Locate the cell with the specified text and output its [X, Y] center coordinate. 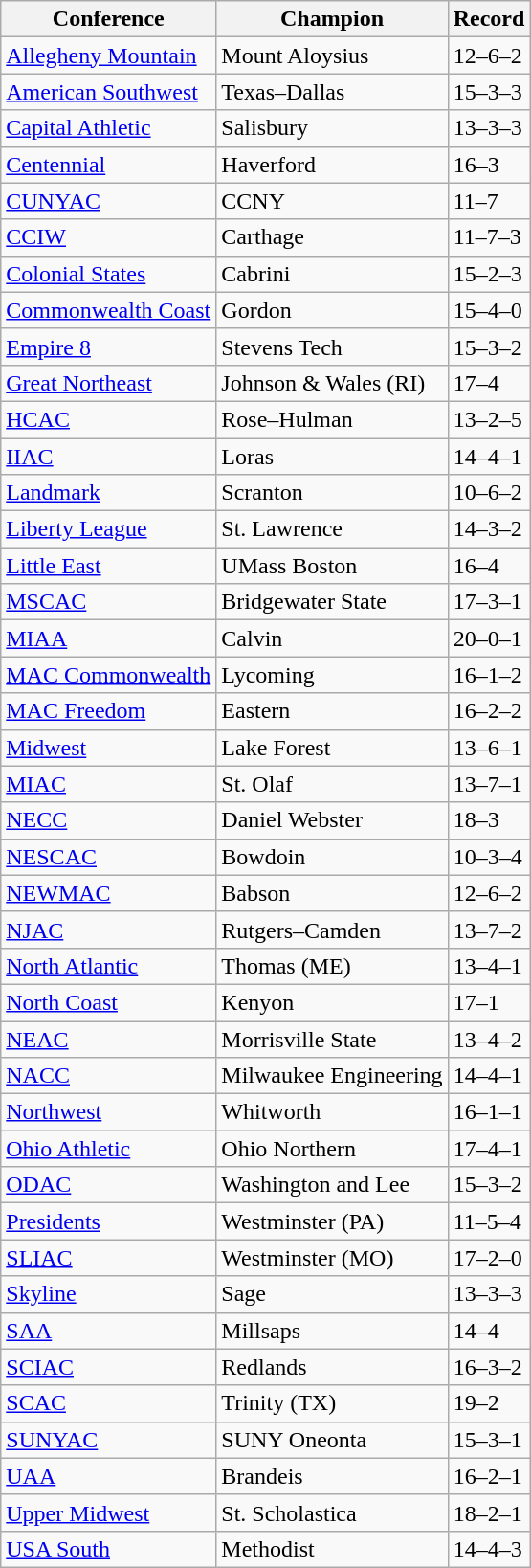
16–4 [489, 566]
Milwaukee Engineering [332, 1076]
17–4 [489, 383]
15–2–3 [489, 274]
11–7 [489, 201]
10–6–2 [489, 493]
Salisbury [332, 128]
North Coast [109, 1002]
HCAC [109, 419]
NJAC [109, 930]
Ohio Athletic [109, 1149]
Capital Athletic [109, 128]
Little East [109, 566]
16–2–1 [489, 1476]
20–0–1 [489, 638]
MIAA [109, 638]
11–7–3 [489, 237]
Trinity (TX) [332, 1403]
MAC Commonwealth [109, 675]
ODAC [109, 1185]
13–4–1 [489, 966]
Millsaps [332, 1331]
Rose–Hulman [332, 419]
Westminster (MO) [332, 1258]
Mount Aloysius [332, 56]
10–3–4 [489, 857]
Presidents [109, 1221]
17–2–0 [489, 1258]
Carthage [332, 237]
SAA [109, 1331]
13–6–1 [489, 748]
North Atlantic [109, 966]
Texas–Dallas [332, 92]
St. Scholastica [332, 1512]
MSCAC [109, 602]
Gordon [332, 310]
Westminster (PA) [332, 1221]
14–4–3 [489, 1549]
Lycoming [332, 675]
13–4–2 [489, 1039]
17–4–1 [489, 1149]
NECC [109, 820]
St. Lawrence [332, 529]
St. Olaf [332, 784]
Lake Forest [332, 748]
Daniel Webster [332, 820]
15–3–3 [489, 92]
Redlands [332, 1367]
SUNYAC [109, 1440]
USA South [109, 1549]
Cabrini [332, 274]
16–1–2 [489, 675]
Loras [332, 457]
19–2 [489, 1403]
NEWMAC [109, 893]
16–1–1 [489, 1112]
Scranton [332, 493]
SCAC [109, 1403]
SCIAC [109, 1367]
CCNY [332, 201]
16–3 [489, 165]
Colonial States [109, 274]
MIAC [109, 784]
MAC Freedom [109, 711]
Thomas (ME) [332, 966]
NACC [109, 1076]
Kenyon [332, 1002]
SUNY Oneonta [332, 1440]
15–3–1 [489, 1440]
SLIAC [109, 1258]
Bridgewater State [332, 602]
Liberty League [109, 529]
NEAC [109, 1039]
Whitworth [332, 1112]
Northwest [109, 1112]
Methodist [332, 1549]
Upper Midwest [109, 1512]
Stevens Tech [332, 347]
14–4 [489, 1331]
Midwest [109, 748]
UAA [109, 1476]
13–7–1 [489, 784]
CCIW [109, 237]
Centennial [109, 165]
IIAC [109, 457]
CUNYAC [109, 201]
American Southwest [109, 92]
Ohio Northern [332, 1149]
Haverford [332, 165]
17–1 [489, 1002]
13–7–2 [489, 930]
18–3 [489, 820]
Bowdoin [332, 857]
15–4–0 [489, 310]
14–3–2 [489, 529]
UMass Boston [332, 566]
18–2–1 [489, 1512]
Calvin [332, 638]
Champion [332, 19]
Empire 8 [109, 347]
Johnson & Wales (RI) [332, 383]
Conference [109, 19]
Morrisville State [332, 1039]
NESCAC [109, 857]
Rutgers–Camden [332, 930]
Great Northeast [109, 383]
Eastern [332, 711]
17–3–1 [489, 602]
Commonwealth Coast [109, 310]
Skyline [109, 1294]
16–3–2 [489, 1367]
11–5–4 [489, 1221]
Sage [332, 1294]
16–2–2 [489, 711]
Landmark [109, 493]
Babson [332, 893]
Washington and Lee [332, 1185]
13–2–5 [489, 419]
Brandeis [332, 1476]
Allegheny Mountain [109, 56]
Record [489, 19]
